Determine the [X, Y] coordinate at the center of the cell enclosing the given text.  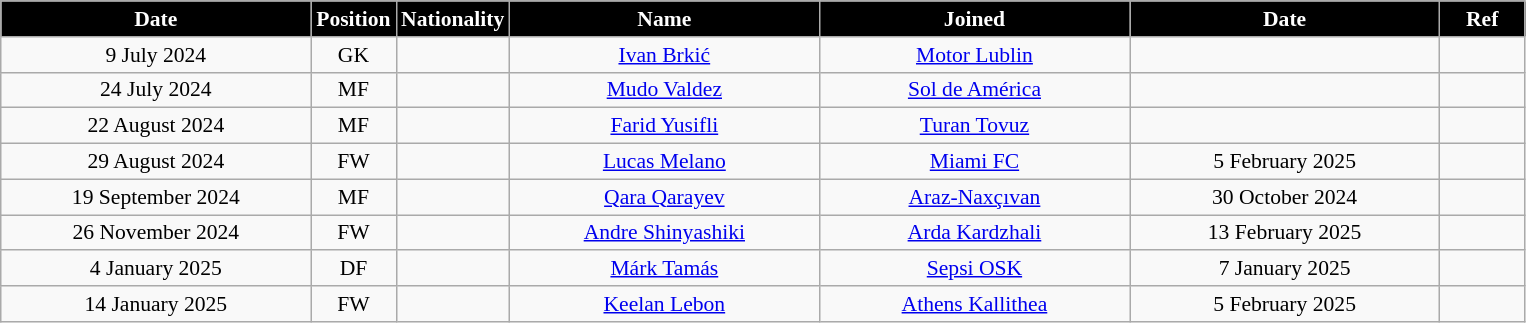
Motor Lublin [974, 55]
Nationality [452, 19]
26 November 2024 [156, 233]
Turan Tovuz [974, 126]
7 January 2025 [1285, 269]
Miami FC [974, 162]
Ref [1482, 19]
Sepsi OSK [974, 269]
4 January 2025 [156, 269]
22 August 2024 [156, 126]
13 February 2025 [1285, 233]
19 September 2024 [156, 197]
Name [664, 19]
Arda Kardzhali [974, 233]
Ivan Brkić [664, 55]
Araz-Naxçıvan [974, 197]
Sol de América [974, 90]
Joined [974, 19]
9 July 2024 [156, 55]
29 August 2024 [156, 162]
GK [354, 55]
Lucas Melano [664, 162]
14 January 2025 [156, 304]
Position [354, 19]
Keelan Lebon [664, 304]
Athens Kallithea [974, 304]
Márk Tamás [664, 269]
Mudo Valdez [664, 90]
DF [354, 269]
Farid Yusifli [664, 126]
Qara Qarayev [664, 197]
24 July 2024 [156, 90]
Andre Shinyashiki [664, 233]
30 October 2024 [1285, 197]
